Find where the given text appears and provide that cell's center as (X, Y) coordinate. 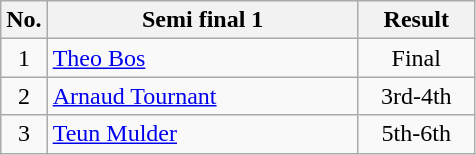
3rd-4th (416, 96)
Final (416, 58)
No. (24, 20)
Theo Bos (202, 58)
5th-6th (416, 134)
Arnaud Tournant (202, 96)
Teun Mulder (202, 134)
3 (24, 134)
Result (416, 20)
2 (24, 96)
1 (24, 58)
Semi final 1 (202, 20)
